Search for the cell housing the specified text and yield its (X, Y) center coordinate. 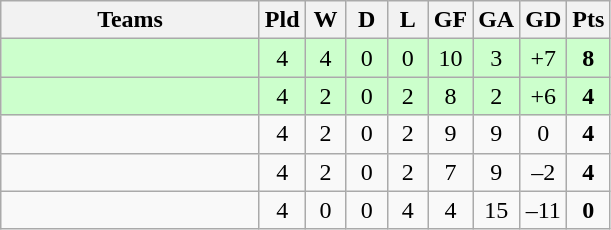
3 (496, 58)
7 (450, 172)
Pld (282, 20)
GF (450, 20)
10 (450, 58)
+6 (544, 96)
D (366, 20)
–11 (544, 210)
–2 (544, 172)
Pts (588, 20)
L (408, 20)
Teams (130, 20)
+7 (544, 58)
15 (496, 210)
W (326, 20)
GD (544, 20)
GA (496, 20)
